Determine the (x, y) coordinate at the center of the cell enclosing the given text.  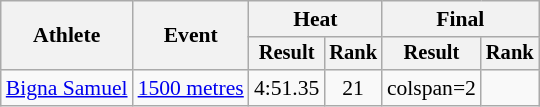
4:51.35 (286, 88)
Event (191, 36)
Heat (316, 19)
21 (353, 88)
colspan=2 (432, 88)
Athlete (67, 36)
1500 metres (191, 88)
Bigna Samuel (67, 88)
Final (460, 19)
